Detect which cell encompasses the target text, then output its [X, Y] center coordinate. 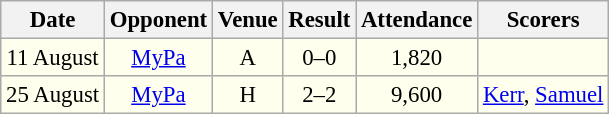
0–0 [320, 58]
Venue [248, 20]
1,820 [417, 58]
Result [320, 20]
Date [53, 20]
25 August [53, 95]
2–2 [320, 95]
11 August [53, 58]
9,600 [417, 95]
Opponent [158, 20]
Scorers [544, 20]
Kerr, Samuel [544, 95]
A [248, 58]
Attendance [417, 20]
H [248, 95]
